Capture the cell that displays the provided text and extract its [X, Y] central coordinate. 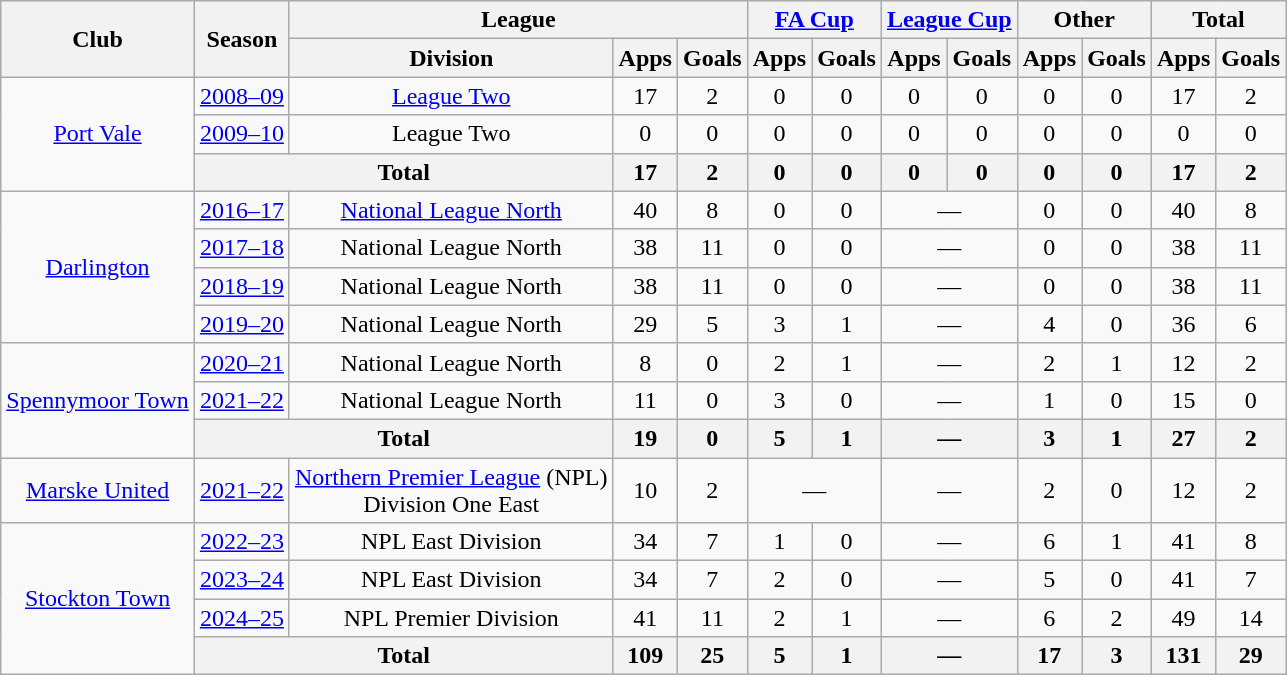
19 [645, 438]
League [518, 20]
Other [1084, 20]
Season [242, 39]
2022–23 [242, 542]
2008–09 [242, 96]
49 [1183, 618]
FA Cup [814, 20]
109 [645, 656]
2024–25 [242, 618]
2009–10 [242, 134]
2018–19 [242, 286]
Club [98, 39]
League Cup [949, 20]
2017–18 [242, 248]
131 [1183, 656]
10 [645, 490]
Spennymoor Town [98, 400]
Darlington [98, 267]
NPL Premier Division [451, 618]
15 [1183, 400]
4 [1049, 324]
27 [1183, 438]
25 [712, 656]
Northern Premier League (NPL)Division One East [451, 490]
Division [451, 58]
2023–24 [242, 580]
Marske United [98, 490]
36 [1183, 324]
2020–21 [242, 362]
14 [1251, 618]
Stockton Town [98, 599]
2016–17 [242, 210]
2019–20 [242, 324]
Port Vale [98, 134]
